Provide the [x, y] coordinate of the cell's center where the given text is located.  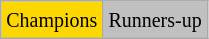
Champions [52, 20]
Runners-up [155, 20]
